Pinpoint the cell where the given text exists, returning its (X, Y) midpoint coordinate. 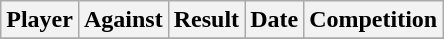
Result (206, 20)
Player (40, 20)
Competition (374, 20)
Against (123, 20)
Date (274, 20)
